Pinpoint the cell where the given text exists, returning its (X, Y) midpoint coordinate. 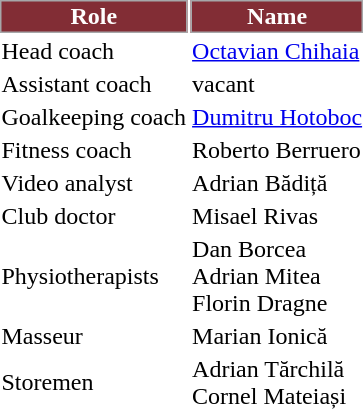
Physiotherapists (94, 276)
Goalkeeping coach (94, 117)
Video analyst (94, 183)
Fitness coach (94, 150)
Club doctor (94, 216)
Head coach (94, 51)
Role (94, 16)
Assistant coach (94, 84)
Masseur (94, 336)
